From the cell containing the given text, extract its center point as [x, y] coordinate. 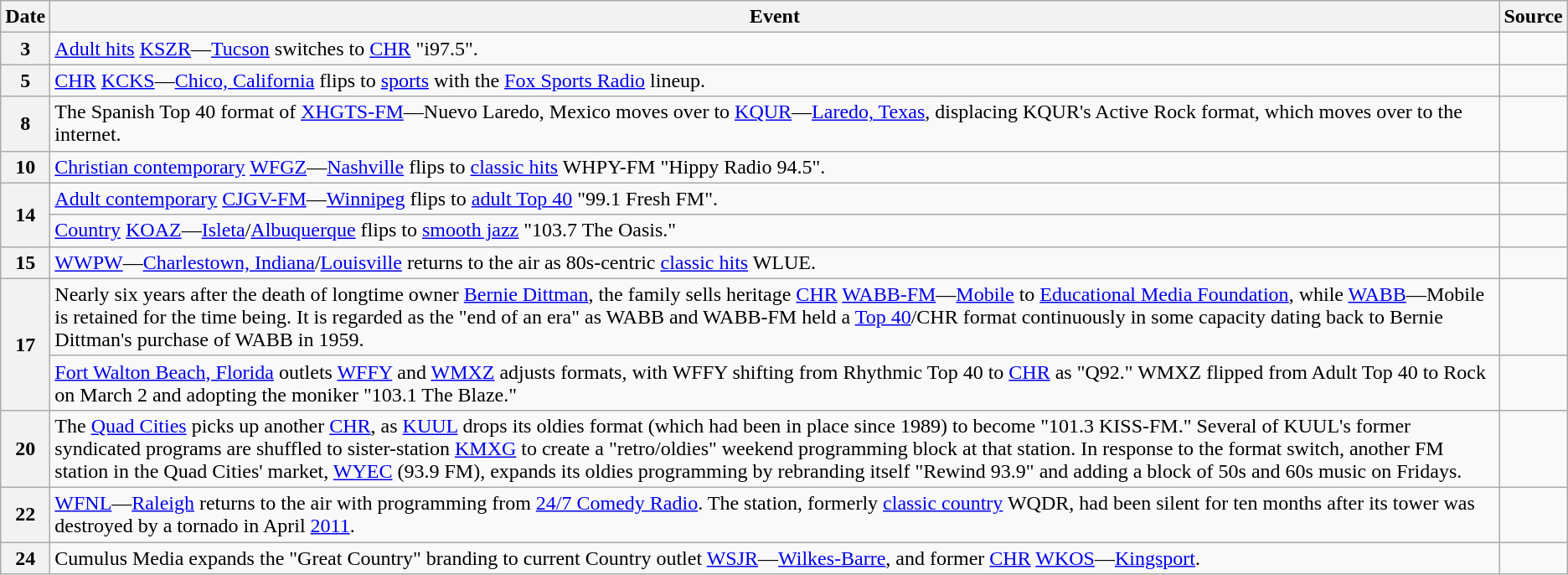
Date [25, 17]
WWPW—Charlestown, Indiana/Louisville returns to the air as 80s-centric classic hits WLUE. [775, 262]
Cumulus Media expands the "Great Country" branding to current Country outlet WSJR—Wilkes-Barre, and former CHR WKOS—Kingsport. [775, 557]
5 [25, 80]
20 [25, 448]
3 [25, 49]
17 [25, 344]
Christian contemporary WFGZ—Nashville flips to classic hits WHPY-FM "Hippy Radio 94.5". [775, 167]
Country KOAZ—Isleta/Albuquerque flips to smooth jazz "103.7 The Oasis." [775, 231]
24 [25, 557]
10 [25, 167]
8 [25, 124]
Source [1533, 17]
CHR KCKS—Chico, California flips to sports with the Fox Sports Radio lineup. [775, 80]
14 [25, 215]
Adult contemporary CJGV-FM—Winnipeg flips to adult Top 40 "99.1 Fresh FM". [775, 199]
22 [25, 515]
Adult hits KSZR—Tucson switches to CHR "i97.5". [775, 49]
15 [25, 262]
Event [775, 17]
